From the cell containing the given text, extract its center point as [X, Y] coordinate. 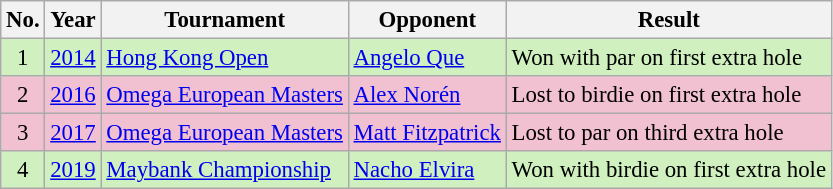
4 [23, 170]
Opponent [427, 20]
2014 [73, 58]
Tournament [224, 20]
3 [23, 133]
2017 [73, 133]
Lost to birdie on first extra hole [668, 95]
Won with par on first extra hole [668, 58]
Result [668, 20]
2 [23, 95]
Lost to par on third extra hole [668, 133]
Hong Kong Open [224, 58]
Won with birdie on first extra hole [668, 170]
2016 [73, 95]
Alex Norén [427, 95]
Matt Fitzpatrick [427, 133]
2019 [73, 170]
Nacho Elvira [427, 170]
Angelo Que [427, 58]
No. [23, 20]
1 [23, 58]
Maybank Championship [224, 170]
Year [73, 20]
